Identify which cell holds the provided text, then report its [X, Y] central coordinate. 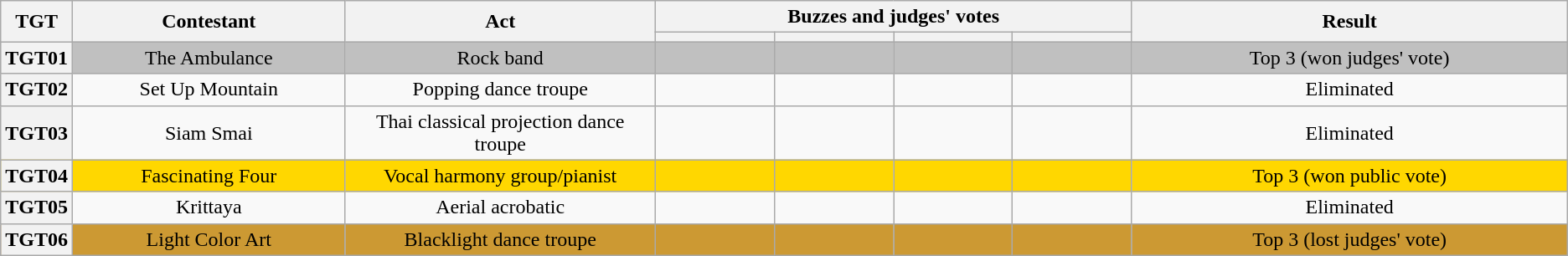
Vocal harmony group/pianist [500, 176]
Fascinating Four [209, 176]
The Ambulance [209, 58]
TGT04 [37, 176]
Contestant [209, 22]
Buzzes and judges' votes [893, 17]
Krittaya [209, 207]
Popping dance troupe [500, 90]
TGT [37, 22]
Top 3 (won public vote) [1349, 176]
Act [500, 22]
TGT01 [37, 58]
Set Up Mountain [209, 90]
TGT05 [37, 207]
TGT03 [37, 132]
Siam Smai [209, 132]
Top 3 (lost judges' vote) [1349, 239]
Result [1349, 22]
Light Color Art [209, 239]
Top 3 (won judges' vote) [1349, 58]
Rock band [500, 58]
Aerial acrobatic [500, 207]
TGT06 [37, 239]
TGT02 [37, 90]
Thai classical projection dance troupe [500, 132]
Blacklight dance troupe [500, 239]
